Return the [x, y] coordinate for the center point of the cell that contains the specified text.  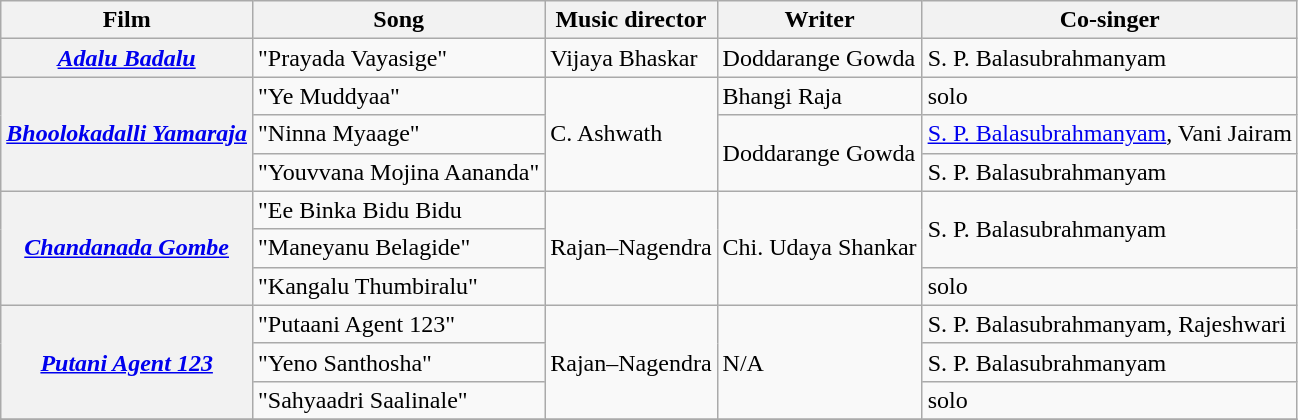
"Ee Binka Bidu Bidu [399, 210]
Putani Agent 123 [127, 362]
Bhoolokadalli Yamaraja [127, 134]
"Ninna Myaage" [399, 134]
"Kangalu Thumbiralu" [399, 286]
Vijaya Bhaskar [631, 58]
S. P. Balasubrahmanyam, Vani Jairam [1110, 134]
Film [127, 20]
"Putaani Agent 123" [399, 324]
Writer [820, 20]
S. P. Balasubrahmanyam, Rajeshwari [1110, 324]
"Ye Muddyaa" [399, 96]
"Youvvana Mojina Aananda" [399, 172]
"Sahyaadri Saalinale" [399, 400]
Chi. Udaya Shankar [820, 248]
Co-singer [1110, 20]
Chandanada Gombe [127, 248]
"Maneyanu Belagide" [399, 248]
N/A [820, 362]
Song [399, 20]
C. Ashwath [631, 134]
Adalu Badalu [127, 58]
"Yeno Santhosha" [399, 362]
Bhangi Raja [820, 96]
"Prayada Vayasige" [399, 58]
Music director [631, 20]
